Extract the (X, Y) coordinate from the center of the cell holding the provided text.  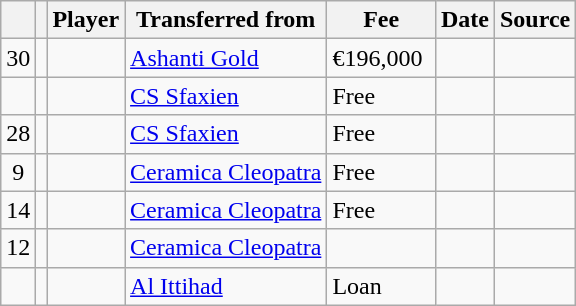
Fee (382, 20)
Source (534, 20)
Transferred from (226, 20)
€196,000 (382, 58)
Date (464, 20)
9 (18, 172)
Al Ittihad (226, 286)
Player (86, 20)
12 (18, 248)
Loan (382, 286)
14 (18, 210)
30 (18, 58)
Ashanti Gold (226, 58)
28 (18, 134)
